Find where the given text appears and provide that cell's center as (X, Y) coordinate. 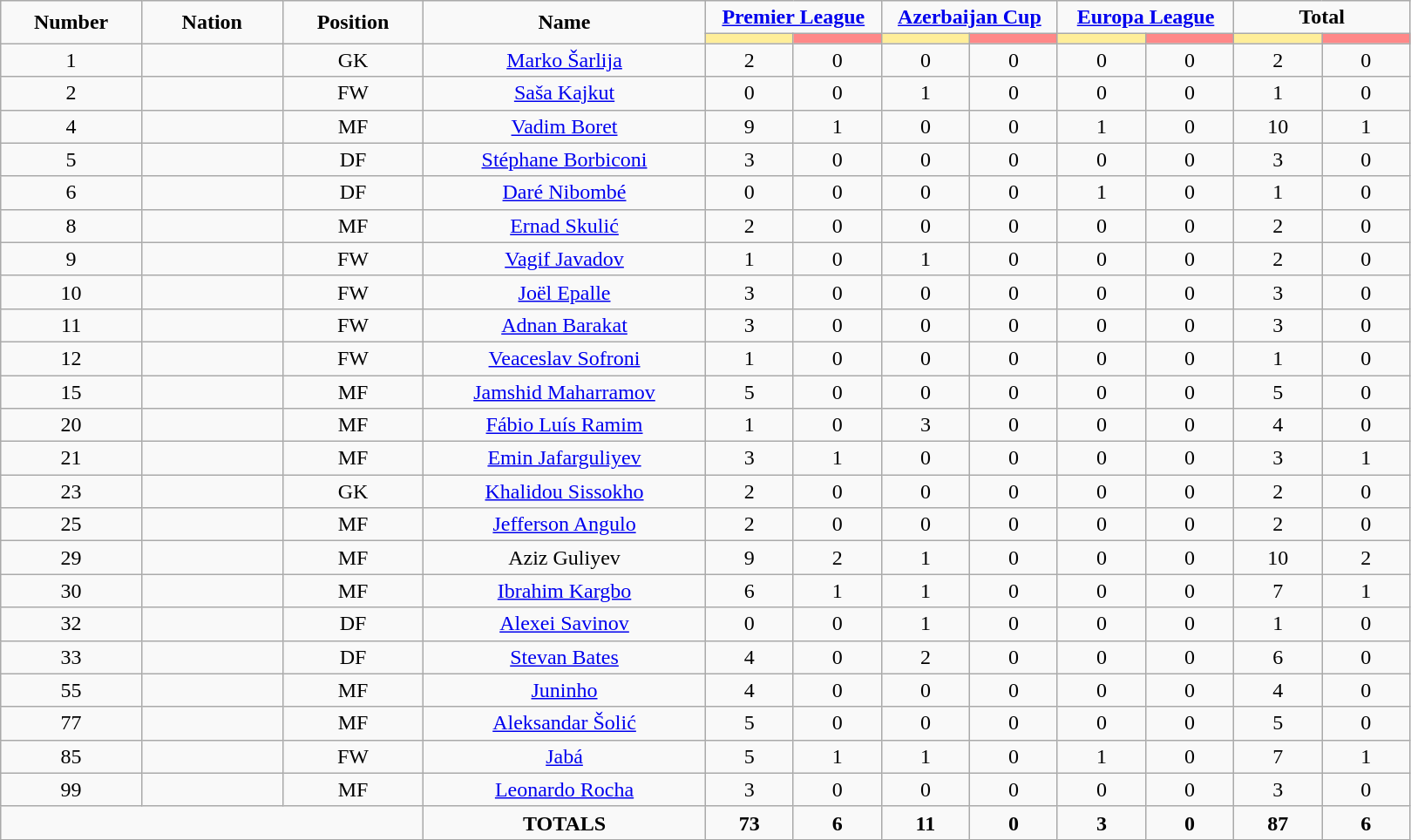
32 (71, 624)
55 (71, 690)
Aleksandar Šolić (565, 723)
8 (71, 226)
Premier League (793, 17)
Stéphane Borbiconi (565, 159)
85 (71, 756)
Position (353, 23)
Number (71, 23)
TOTALS (565, 823)
23 (71, 491)
Marko Šarlija (565, 60)
Ibrahim Kargbo (565, 591)
Jamshid Maharramov (565, 391)
33 (71, 657)
Ernad Skulić (565, 226)
29 (71, 558)
Aziz Guliyev (565, 558)
Azerbaijan Cup (969, 17)
Europa League (1145, 17)
12 (71, 358)
Daré Nibombé (565, 193)
Alexei Savinov (565, 624)
Saša Kajkut (565, 93)
Emin Jafarguliyev (565, 458)
77 (71, 723)
Adnan Barakat (565, 325)
Leonardo Rocha (565, 789)
Fábio Luís Ramim (565, 425)
99 (71, 789)
20 (71, 425)
Vagif Javadov (565, 259)
Total (1322, 17)
Joël Epalle (565, 292)
21 (71, 458)
Juninho (565, 690)
15 (71, 391)
Jabá (565, 756)
Veaceslav Sofroni (565, 358)
Nation (212, 23)
25 (71, 525)
Jefferson Angulo (565, 525)
30 (71, 591)
Stevan Bates (565, 657)
Khalidou Sissokho (565, 491)
73 (750, 823)
Name (565, 23)
87 (1278, 823)
Vadim Boret (565, 126)
